Find where the given text appears and provide that cell's center as [x, y] coordinate. 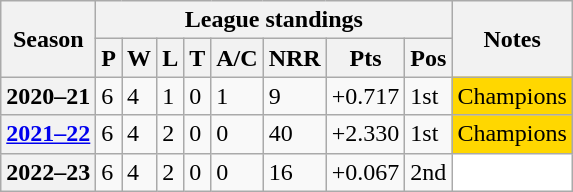
NRR [294, 58]
+2.330 [366, 134]
W [140, 58]
Pts [366, 58]
P [109, 58]
Notes [512, 39]
L [170, 58]
League standings [274, 20]
2021–22 [48, 134]
A/C [237, 58]
T [198, 58]
40 [294, 134]
+0.067 [366, 172]
2020–21 [48, 96]
+0.717 [366, 96]
9 [294, 96]
2nd [428, 172]
2022–23 [48, 172]
Season [48, 39]
16 [294, 172]
Pos [428, 58]
